Identify which cell holds the provided text, then report its [X, Y] central coordinate. 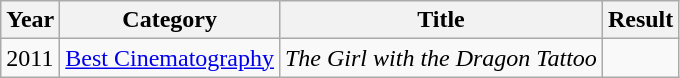
Category [170, 20]
Year [30, 20]
Best Cinematography [170, 58]
Title [440, 20]
2011 [30, 58]
Result [640, 20]
The Girl with the Dragon Tattoo [440, 58]
